Capture the cell that displays the provided text and extract its (X, Y) central coordinate. 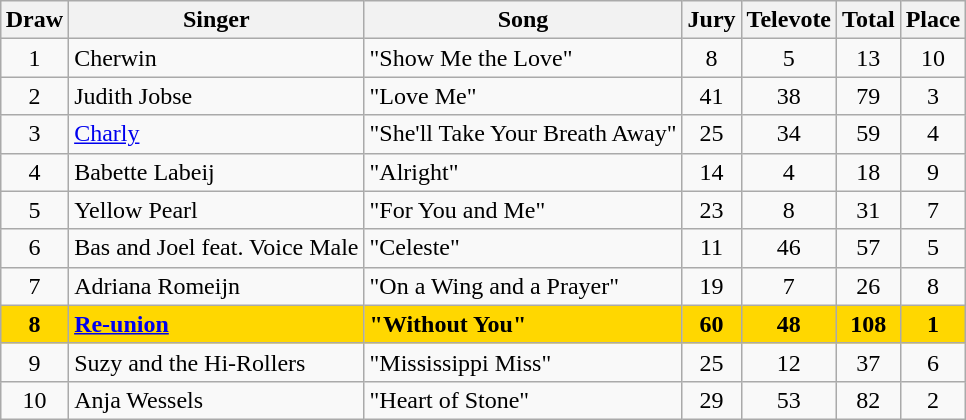
59 (869, 134)
Babette Labeij (216, 172)
38 (788, 96)
Total (869, 20)
"Alright" (523, 172)
29 (712, 400)
12 (788, 362)
31 (869, 210)
"Show Me the Love" (523, 58)
Re-union (216, 324)
11 (712, 248)
37 (869, 362)
13 (869, 58)
18 (869, 172)
48 (788, 324)
"She'll Take Your Breath Away" (523, 134)
82 (869, 400)
Singer (216, 20)
34 (788, 134)
Place (933, 20)
"For You and Me" (523, 210)
Yellow Pearl (216, 210)
"Without You" (523, 324)
"On a Wing and a Prayer" (523, 286)
Bas and Joel feat. Voice Male (216, 248)
Judith Jobse (216, 96)
Song (523, 20)
108 (869, 324)
Jury (712, 20)
"Love Me" (523, 96)
Charly (216, 134)
57 (869, 248)
53 (788, 400)
Draw (34, 20)
14 (712, 172)
"Heart of Stone" (523, 400)
23 (712, 210)
"Mississippi Miss" (523, 362)
19 (712, 286)
Anja Wessels (216, 400)
Suzy and the Hi-Rollers (216, 362)
26 (869, 286)
46 (788, 248)
79 (869, 96)
Adriana Romeijn (216, 286)
Televote (788, 20)
60 (712, 324)
"Celeste" (523, 248)
41 (712, 96)
Cherwin (216, 58)
